Provide the (X, Y) coordinate of the cell's center where the given text is located.  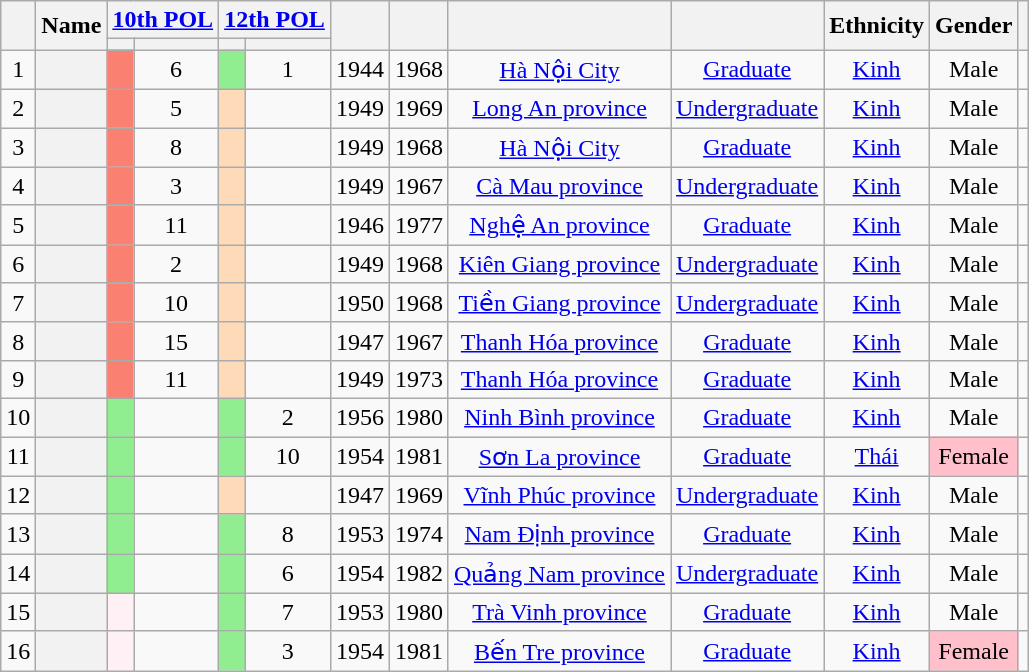
12 (18, 495)
Tiền Giang province (559, 303)
12th POL (275, 20)
10th POL (163, 20)
1977 (418, 225)
4 (18, 186)
1956 (360, 417)
1944 (360, 70)
16 (18, 651)
9 (18, 379)
Trà Vinh province (559, 612)
Sơn La province (559, 456)
Name (72, 26)
1982 (418, 574)
Ethnicity (877, 26)
Bến Tre province (559, 651)
1974 (418, 534)
Nghệ An province (559, 225)
Nam Định province (559, 534)
Long An province (559, 108)
Cà Mau province (559, 186)
Thái (877, 456)
13 (18, 534)
1950 (360, 303)
Vĩnh Phúc province (559, 495)
Ninh Bình province (559, 417)
14 (18, 574)
Kiên Giang province (559, 264)
1973 (418, 379)
Gender (973, 26)
1946 (360, 225)
Quảng Nam province (559, 574)
